Extract the [x, y] coordinate from the center of the cell holding the provided text.  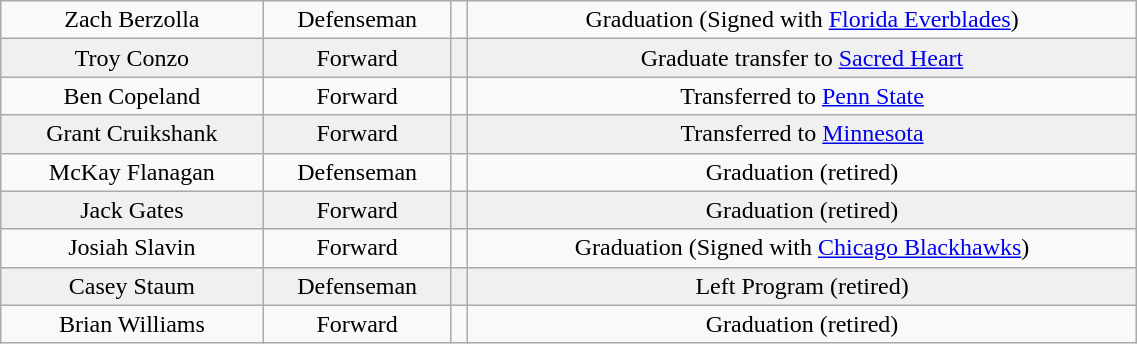
Jack Gates [132, 210]
Transferred to Penn State [802, 96]
Graduation (Signed with Chicago Blackhawks) [802, 248]
Left Program (retired) [802, 286]
Casey Staum [132, 286]
Zach Berzolla [132, 20]
Ben Copeland [132, 96]
Grant Cruikshank [132, 134]
Brian Williams [132, 324]
McKay Flanagan [132, 172]
Transferred to Minnesota [802, 134]
Josiah Slavin [132, 248]
Troy Conzo [132, 58]
Graduate transfer to Sacred Heart [802, 58]
Graduation (Signed with Florida Everblades) [802, 20]
